Extract the [X, Y] coordinate from the center of the cell holding the provided text.  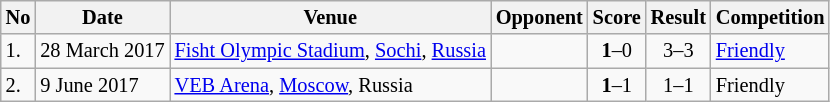
Opponent [540, 17]
3–3 [678, 51]
Fisht Olympic Stadium, Sochi, Russia [330, 51]
1. [18, 51]
Venue [330, 17]
No [18, 17]
28 March 2017 [102, 51]
Score [617, 17]
9 June 2017 [102, 85]
Result [678, 17]
VEB Arena, Moscow, Russia [330, 85]
2. [18, 85]
1–0 [617, 51]
Date [102, 17]
Competition [770, 17]
